Identify which cell holds the provided text, then report its (x, y) central coordinate. 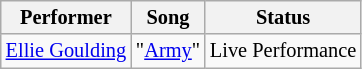
Ellie Goulding (66, 51)
Song (168, 17)
Live Performance (283, 51)
Performer (66, 17)
"Army" (168, 51)
Status (283, 17)
